Find where the given text appears and provide that cell's center as (X, Y) coordinate. 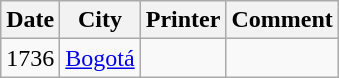
1736 (30, 58)
Bogotá (100, 58)
Comment (282, 20)
Date (30, 20)
Printer (183, 20)
City (100, 20)
